Return (x, y) of the center of cell containing provided text 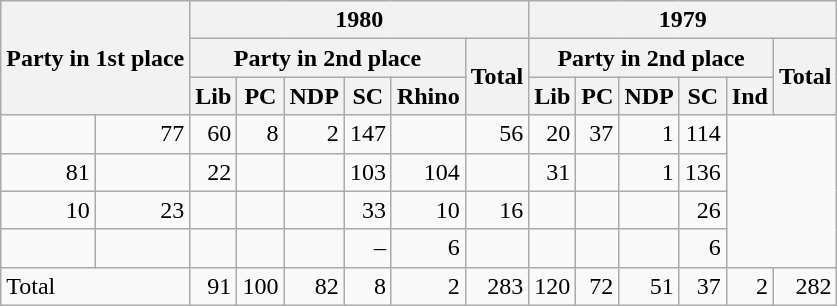
60 (214, 134)
56 (497, 134)
1980 (360, 20)
23 (142, 210)
Rhino (428, 96)
33 (368, 210)
283 (497, 286)
77 (142, 134)
81 (48, 172)
22 (214, 172)
Ind (750, 96)
16 (497, 210)
136 (702, 172)
– (368, 248)
147 (368, 134)
282 (805, 286)
114 (702, 134)
26 (702, 210)
51 (649, 286)
104 (428, 172)
31 (552, 172)
91 (214, 286)
1979 (683, 20)
20 (552, 134)
120 (552, 286)
82 (314, 286)
103 (368, 172)
72 (598, 286)
100 (260, 286)
Party in 1st place (96, 58)
